Determine the (X, Y) coordinate at the center of the cell enclosing the given text.  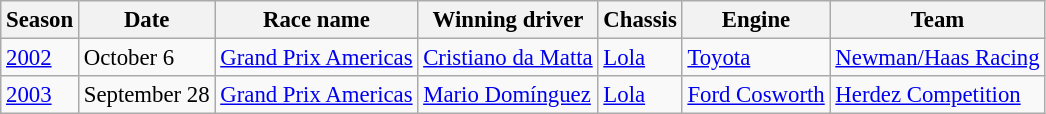
September 28 (146, 95)
2003 (40, 95)
Mario Domínguez (508, 95)
Cristiano da Matta (508, 58)
Season (40, 20)
2002 (40, 58)
Newman/Haas Racing (938, 58)
Herdez Competition (938, 95)
Race name (316, 20)
Engine (756, 20)
Ford Cosworth (756, 95)
Team (938, 20)
October 6 (146, 58)
Date (146, 20)
Chassis (640, 20)
Winning driver (508, 20)
Toyota (756, 58)
